Identify which cell holds the provided text, then report its [X, Y] central coordinate. 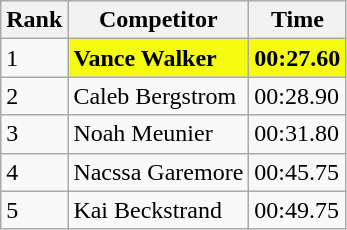
5 [34, 210]
Time [298, 20]
Vance Walker [158, 58]
3 [34, 134]
Kai Beckstrand [158, 210]
00:45.75 [298, 172]
00:28.90 [298, 96]
Nacssa Garemore [158, 172]
Rank [34, 20]
Noah Meunier [158, 134]
4 [34, 172]
00:49.75 [298, 210]
00:31.80 [298, 134]
Caleb Bergstrom [158, 96]
Competitor [158, 20]
2 [34, 96]
00:27.60 [298, 58]
1 [34, 58]
